Identify which cell holds the provided text, then report its [x, y] central coordinate. 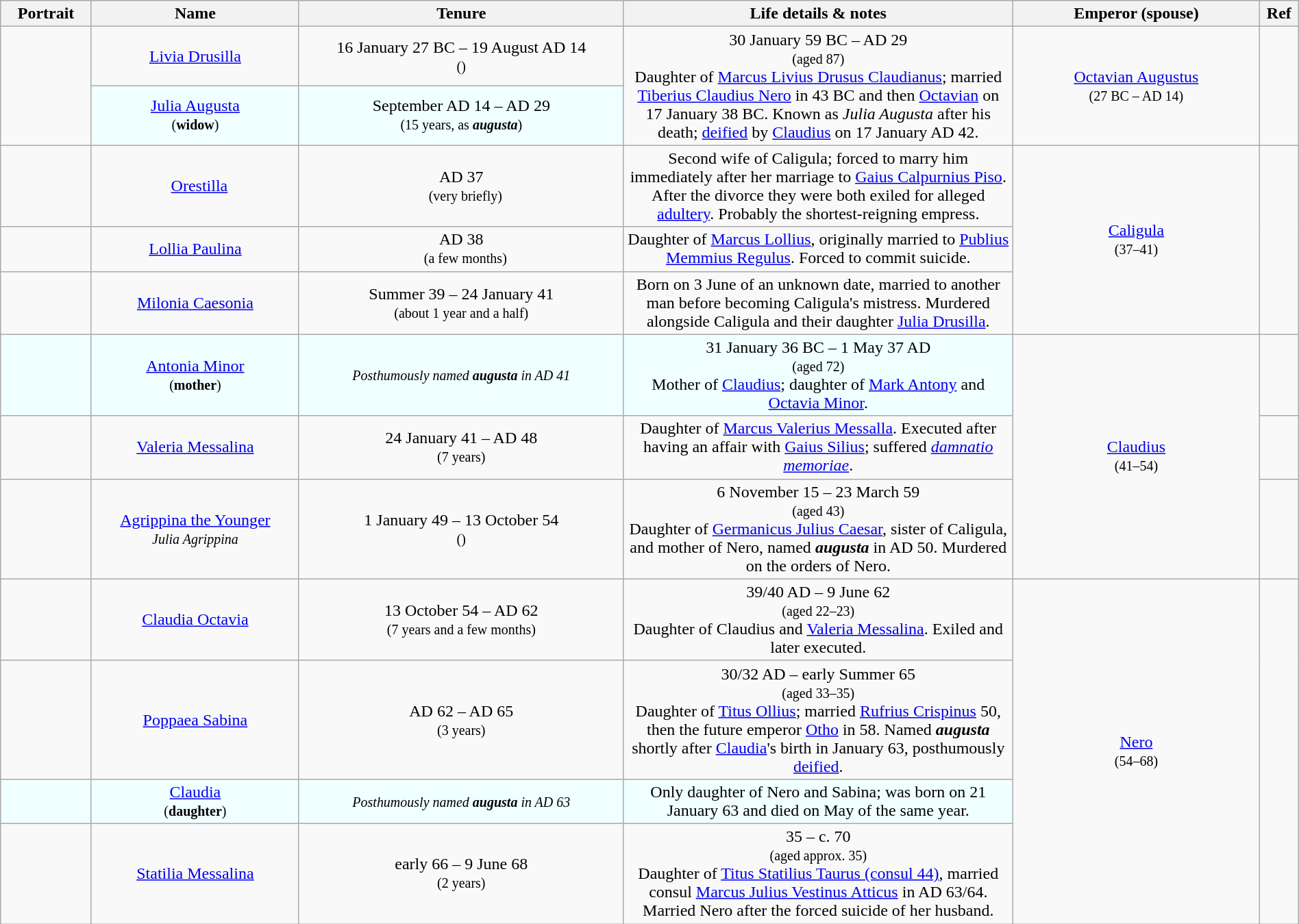
Daughter of Marcus Valerius Messalla. Executed after having an affair with Gaius Silius; suffered damnatio memoriae. [818, 447]
Livia Drusilla [195, 56]
Julia Augusta(widow) [195, 115]
Nero(54–68) [1136, 751]
Only daughter of Nero and Sabina; was born on 21 January 63 and died on May of the same year. [818, 801]
Portrait [47, 14]
Claudius(41–54) [1136, 456]
early 66 – 9 June 68(2 years) [461, 873]
Claudia Octavia [195, 619]
Valeria Messalina [195, 447]
Agrippina the YoungerJulia Agrippina [195, 529]
Emperor (spouse) [1136, 14]
Daughter of Marcus Lollius, originally married to Publius Memmius Regulus. Forced to commit suicide. [818, 249]
Claudia(daughter) [195, 801]
AD 62 – AD 65(3 years) [461, 719]
Posthumously named augusta in AD 41 [461, 375]
1 January 49 – 13 October 54() [461, 529]
Antonia Minor(mother) [195, 375]
24 January 41 – AD 48(7 years) [461, 447]
13 October 54 – AD 62(7 years and a few months) [461, 619]
Name [195, 14]
Milonia Caesonia [195, 303]
Lollia Paulina [195, 249]
Orestilla [195, 186]
Poppaea Sabina [195, 719]
Life details & notes [818, 14]
AD 37 (very briefly) [461, 186]
Summer 39 – 24 January 41(about 1 year and a half) [461, 303]
AD 38 (a few months) [461, 249]
31 January 36 BC – 1 May 37 AD(aged 72)Mother of Claudius; daughter of Mark Antony and Octavia Minor. [818, 375]
Caligula(37–41) [1136, 240]
Octavian Augustus(27 BC – AD 14) [1136, 86]
Ref [1278, 14]
16 January 27 BC – 19 August AD 14() [461, 56]
September AD 14 – AD 29(15 years, as augusta) [461, 115]
Posthumously named augusta in AD 63 [461, 801]
39/40 AD – 9 June 62(aged 22–23)Daughter of Claudius and Valeria Messalina. Exiled and later executed. [818, 619]
Tenure [461, 14]
Statilia Messalina [195, 873]
